Search for the cell housing the specified text and yield its (X, Y) center coordinate. 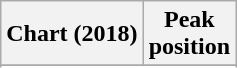
Chart (2018) (72, 34)
Peakposition (189, 34)
